Capture the cell that displays the provided text and extract its (X, Y) central coordinate. 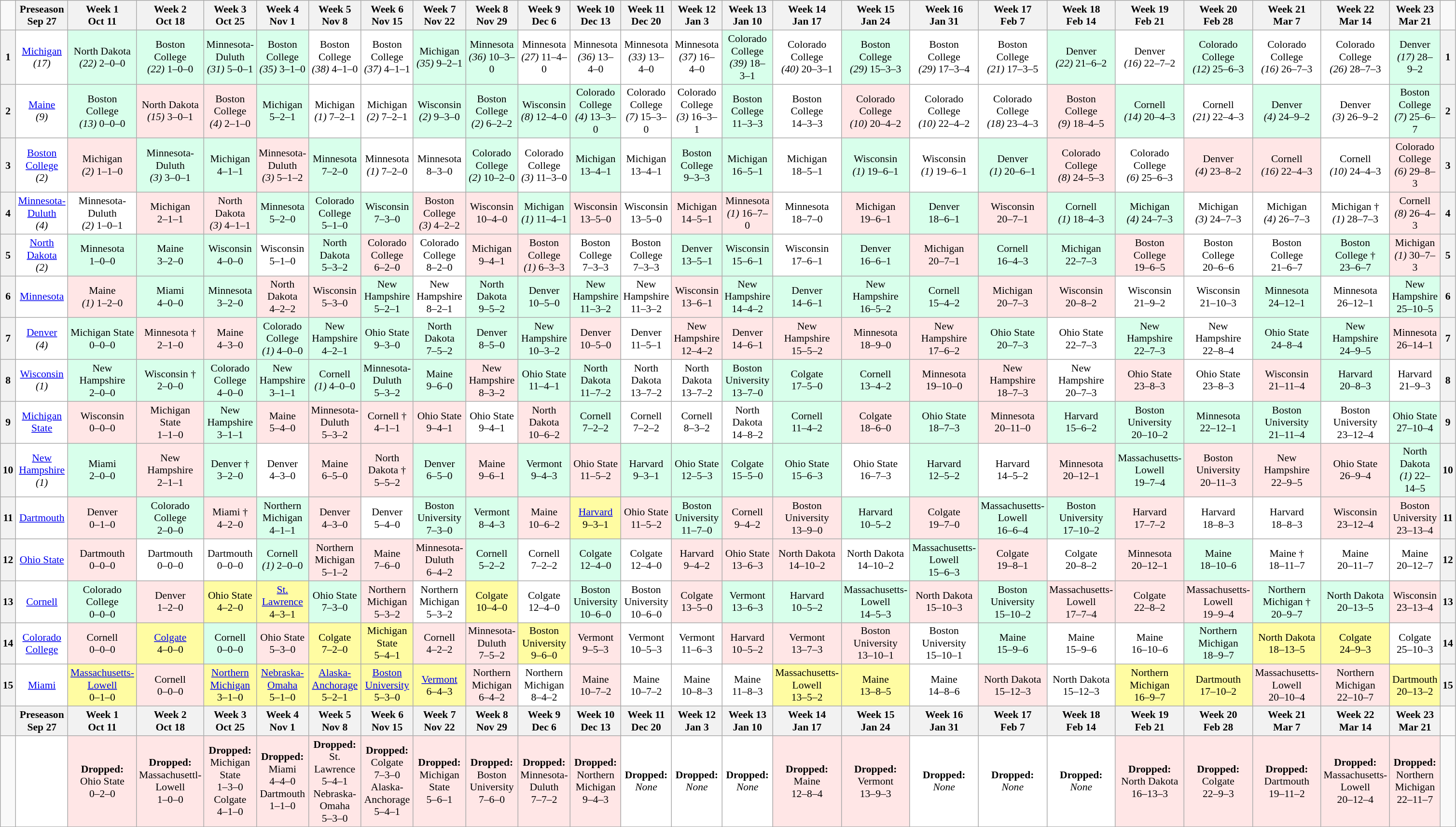
North Dakota(22) 2–0–0 (102, 57)
Miami (42, 685)
Cornell(14) 20–4–3 (1150, 111)
Alaska-Anchorage5–2–1 (334, 685)
Denver11–5–1 (647, 339)
Wisconsin17–6–1 (807, 255)
Minnesota(27) 11–4–0 (544, 57)
Boston College(35) 3–1–0 (282, 57)
Boston University23–12–4 (1355, 423)
Maine(1) 1–2–0 (102, 297)
North Dakota10–6–2 (544, 423)
Ohio State (42, 560)
New Hampshire4–2–1 (334, 339)
Minnesota18–7–0 (807, 213)
Dropped:St. Lawrence5–4–1Nebraska-Omaha5–3–0 (334, 782)
Minnesota22–12–1 (1218, 423)
Ohio State7–3–0 (334, 602)
Northern Michigan8–4–2 (544, 685)
Denver(1) 20–6–1 (1012, 165)
Michigan9–4–1 (492, 255)
Colorado College(3) 11–3–0 (544, 165)
Minnesota8–3–0 (439, 165)
Denver16–6–1 (875, 255)
Boston College20–6–6 (1218, 255)
New Hampshire2–0–0 (102, 380)
Vermont13–7–3 (807, 644)
Colorado College(18) 23–4–3 (1012, 111)
New Hampshire12–4–2 (697, 339)
Wisconsin21–11–4 (1287, 380)
Colorado College(10) 20–4–2 (875, 111)
Maine18–10–6 (1218, 560)
Colorado College(1) 4–0–0 (282, 339)
Miami2–0–0 (102, 470)
Colorado College(16) 26–7–3 (1287, 57)
Michigan22–7–3 (1081, 255)
Michigan(3) 24–7–3 (1218, 213)
Dropped:Massachusettl-Lowell1–0–0 (170, 782)
Vermont13–6–3 (747, 602)
Massachusetts-Lowell19–9–4 (1218, 602)
North Dakota20–13–5 (1355, 602)
Massachusetts-Lowell14–5–3 (875, 602)
Minnesota(1) 16–7–0 (747, 213)
New Hampshire14–4–2 (747, 297)
Denver6–5–0 (439, 470)
Denver †3–2–0 (230, 470)
Cornell(1) 2–0–0 (282, 560)
Colorado College(39) 18–3–1 (747, 57)
Boston University23–13–4 (1415, 518)
Massachusetts-Lowell13–5–2 (807, 685)
Massachusetts-Lowell17–7–4 (1081, 602)
Colgate17–5–0 (807, 380)
Cornell8–3–2 (697, 423)
Minnesota3–2–0 (230, 297)
Dartmouth17–10–2 (1218, 685)
New Hampshire15–5–2 (807, 339)
New Hampshire8–2–1 (439, 297)
Maine4–3–0 (230, 339)
Ohio State24–8–4 (1287, 339)
Wisconsin0–0–0 (102, 423)
Nebraska-Omaha5–1–0 (282, 685)
Cornell(16) 22–4–3 (1287, 165)
Boston University11–7–0 (697, 518)
Boston College21–6–7 (1287, 255)
Boston College(4) 2–1–0 (230, 111)
Denver(16) 22–7–2 (1150, 57)
Michigan20–7–3 (1012, 297)
Minnesota(37) 16–4–0 (697, 57)
New Hampshire24–9–5 (1355, 339)
Boston College(2) 6–2–2 (492, 111)
Maine †18–11–7 (1287, 560)
North Dakota14–8–2 (747, 423)
New Hampshire(1) (42, 470)
Ohio State4–2–0 (230, 602)
Colgate19–8–1 (1012, 560)
North Dakota18–13–5 (1287, 644)
Massachusetts-Lowell15–6–3 (944, 560)
Colorado College4–0–0 (230, 380)
Maine6–5–0 (334, 470)
Minnesota-Duluth6–4–2 (439, 560)
Northern Michigan18–9–7 (1218, 644)
Dropped:Miami4–4–0Dartmouth1–1–0 (282, 782)
Ohio State9–3–0 (387, 339)
Dropped:Ohio State0–2–0 (102, 782)
Minnesota18–9–0 (875, 339)
North Dakota(3) 4–1–1 (230, 213)
Cornell(1) 18–4–3 (1081, 213)
Boston University20–10–2 (1150, 423)
Boston University7–3–0 (439, 518)
Denver18–6–1 (944, 213)
New Hampshire25–10–5 (1415, 297)
New Hampshire8–3–2 (492, 380)
Colorado College(12) 25–6–3 (1218, 57)
Colgate13–5–0 (697, 602)
Maine16–10–6 (1150, 644)
Boston College9–3–3 (697, 165)
Massachusetts-Lowell16–6–4 (1012, 518)
New Hampshire22–7–3 (1150, 339)
Boston College(37) 4–1–1 (387, 57)
Wisconsin7–3–0 (387, 213)
Colorado College5–1–0 (334, 213)
Ohio State20–7–3 (1012, 339)
Minnesota(36) 10–3–0 (492, 57)
Vermont9–5–3 (596, 644)
New Hampshire20–7–3 (1081, 380)
St. Lawrence4–3–1 (282, 602)
Colorado College(4) 13–3–0 (596, 111)
Northern Michigan22–10–7 (1355, 685)
Harvard15–6–2 (1081, 423)
Colorado College(7) 15–3–0 (647, 111)
Boston College14–3–3 (807, 111)
Michigan(2) 1–1–0 (102, 165)
Cornell(8) 26–4–3 (1415, 213)
Northern Michigan6–4–2 (492, 685)
Maine(9) (42, 111)
North Dakota(2) (42, 255)
Cornell4–2–2 (439, 644)
Cornell(10) 24–4–3 (1355, 165)
Michigan State5–4–1 (387, 644)
Michigan(4) 24–7–3 (1150, 213)
North Dakota7–5–2 (439, 339)
Cornell16–4–3 (1012, 255)
Minnesota-Duluth(4) (42, 213)
Dropped:Northern Michigan9–4–3 (596, 782)
Colorado College8–2–0 (439, 255)
Michigan14–5–1 (697, 213)
Wisconsin5–1–0 (282, 255)
Boston College(38) 4–1–0 (334, 57)
Denver(22) 21–6–2 (1081, 57)
Wisconsin(2) 9–3–0 (439, 111)
Minnesota(36) 13–4–0 (596, 57)
Colgate25–10–3 (1415, 644)
Boston College(3) 4–2–2 (439, 213)
Maine20–11–7 (1355, 560)
Minnesota-Duluth(3) 5–1–2 (282, 165)
Vermont8–4–3 (492, 518)
Boston University17–10–2 (1081, 518)
Boston University13–9–0 (807, 518)
Boston University9–6–0 (544, 644)
Denver1–2–0 (170, 602)
New Hampshire17–6–2 (944, 339)
Harvard20–8–3 (1355, 380)
Boston College †23–6–7 (1355, 255)
Colorado College(8) 24–5–3 (1081, 165)
Colorado College0–0–0 (102, 602)
Michigan19–6–1 (875, 213)
Boston College(1) 6–3–3 (544, 255)
Denver(4) 23–8–2 (1218, 165)
Minnesota26–12–1 (1355, 297)
Wisconsin(1) (42, 380)
Wisconsin(8) 12–4–0 (544, 111)
Michigan(4) 26–7–3 (1287, 213)
Boston University5–3–0 (387, 685)
Boston College(2) (42, 165)
Minnesota-Duluth7–5–2 (492, 644)
Miami4–0–0 (170, 297)
Dropped:Boston University7–6–0 (492, 782)
Colgate4–0–0 (170, 644)
Boston College(9) 18–4–5 (1081, 111)
Northern Michigan3–1–0 (230, 685)
Colgate20–8–2 (1081, 560)
Ohio State12–5–3 (697, 470)
Ohio State16–7–3 (875, 470)
Northern Michigan5–1–2 (334, 560)
Boston University20–11–3 (1218, 470)
Wisconsin23–12–4 (1355, 518)
Ohio State15–6–3 (807, 470)
Colgate10–4–0 (492, 602)
Dropped:Maine12–8–4 (807, 782)
Michigan18–5–1 (807, 165)
Maine9–6–0 (439, 380)
Ohio State11–4–1 (544, 380)
Ohio State18–7–3 (944, 423)
New Hampshire5–2–1 (387, 297)
Cornell15–4–2 (944, 297)
Dropped:Massachusetts-Lowell20–12–4 (1355, 782)
Dropped:Colgate7–3–0Alaska-Anchorage5–4–1 (387, 782)
Cornell11–4–2 (807, 423)
Denver(4) 24–9–2 (1287, 111)
Denver13–5–1 (697, 255)
Ohio State27–10–4 (1415, 423)
Vermont10–5–3 (647, 644)
Michigan State1–1–0 (170, 423)
Michigan(35) 9–2–1 (439, 57)
Wisconsin20–7–1 (1012, 213)
Wisconsin20–8–2 (1081, 297)
Maine20–12–7 (1415, 560)
Boston University15–10–1 (944, 644)
Maine11–8–3 (747, 685)
Colgate22–8–2 (1150, 602)
Massachusetts-Lowell0–1–0 (102, 685)
Denver5–4–0 (387, 518)
Dropped:Michigan State5–6–1 (439, 782)
Colorado College(6) 25–6–3 (1150, 165)
Boston College(7) 25–6–7 (1415, 111)
Colorado College2–0–0 (170, 518)
Colorado College(26) 28–7–3 (1355, 57)
Vermont11–6–3 (697, 644)
Maine13–8–5 (875, 685)
Ohio State5–3–0 (282, 644)
Boston College(21) 17–3–5 (1012, 57)
Denver(4) (42, 339)
Harvard17–7–2 (1150, 518)
North Dakota5–3–2 (334, 255)
Boston University21–11–4 (1287, 423)
Dartmouth20–13–2 (1415, 685)
Cornell(21) 22–4–3 (1218, 111)
Maine3–2–0 (170, 255)
New Hampshire2–1–1 (170, 470)
North Dakota9–5–2 (492, 297)
Michigan2–1–1 (170, 213)
Northern Michigan4–1–1 (282, 518)
New Hampshire22–8–4 (1218, 339)
Michigan5–2–1 (282, 111)
Colgate15–5–0 (747, 470)
Colorado College(3) 16–3–1 (697, 111)
Michigan(2) 7–2–1 (387, 111)
Harvard9–4–2 (697, 560)
Michigan4–1–1 (230, 165)
Wisconsin23–13–4 (1415, 602)
Michigan State0–0–0 (102, 339)
Minnesota1–0–0 (102, 255)
Minnesota26–14–1 (1415, 339)
Denver8–5–0 (492, 339)
Ohio State22–7–3 (1081, 339)
Minnesota-Duluth(31) 5–0–1 (230, 57)
Wisconsin15–6–1 (747, 255)
Colgate24–9–3 (1355, 644)
Wisconsin10–4–0 (492, 213)
Minnesota(1) 7–2–0 (387, 165)
Massachusetts-Lowell19–7–4 (1150, 470)
Colgate7–2–0 (334, 644)
Colorado College (42, 644)
Colorado College(10) 22–4–2 (944, 111)
Maine9–6–1 (492, 470)
North Dakota(1) 22–14–5 (1415, 470)
Minnesota-Duluth(2) 1–0–1 (102, 213)
Dropped:Dartmouth19–11–2 (1287, 782)
Cornell(1) 4–0–0 (334, 380)
Wisconsin4–0–0 (230, 255)
Northern Michigan16–9–7 (1150, 685)
Minnesota-Duluth(3) 3–0–1 (170, 165)
New Hampshire10–3–2 (544, 339)
Miami †4–2–0 (230, 518)
Dropped:Minnesota-Duluth7–7–2 (544, 782)
Michigan20–7–1 (944, 255)
Michigan †(1) 28–7–3 (1355, 213)
Minnesota7–2–0 (334, 165)
Ohio State13–6–3 (747, 560)
Minnesota (42, 297)
Wisconsin21–9–2 (1150, 297)
Dropped:Colgate22–9–3 (1218, 782)
Denver(3) 26–9–2 (1355, 111)
New Hampshire22–9–5 (1287, 470)
Colorado College(40) 20–3–1 (807, 57)
Minnesota20–11–0 (1012, 423)
Harvard12–5–2 (944, 470)
Maine7–6–0 (387, 560)
Boston College(29) 17–3–4 (944, 57)
Cornell9–4–2 (747, 518)
Denver(17) 28–9–2 (1415, 57)
Minnesota †2–1–0 (170, 339)
Maine10–6–2 (544, 518)
Boston College(29) 15–3–3 (875, 57)
Boston University15–10–2 (1012, 602)
Minnesota24–12–1 (1287, 297)
Maine10–8–3 (697, 685)
Dropped:Vermont13–9–3 (875, 782)
Michigan(17) (42, 57)
Northern Michigan †20–9–7 (1287, 602)
Massachusetts-Lowell20–10–4 (1287, 685)
Wisconsin13–6–1 (697, 297)
Vermont6–4–3 (439, 685)
Dropped:North Dakota16–13–3 (1150, 782)
Michigan(1) 7–2–1 (334, 111)
Michigan State (42, 423)
Cornell13–4–2 (875, 380)
Colorado College(6) 29–8–3 (1415, 165)
Maine5–4–0 (282, 423)
Dartmouth (42, 518)
Ohio State26–9–4 (1355, 470)
Boston University13–10–1 (875, 644)
North Dakota15–10–3 (944, 602)
Colgate19–7–0 (944, 518)
Wisconsin †2–0–0 (170, 380)
Boston University13–7–0 (747, 380)
New Hampshire18–7–3 (1012, 380)
Vermont9–4–3 (544, 470)
Michigan(1) 30–7–3 (1415, 255)
Maine14–8–6 (944, 685)
Minnesota5–2–0 (282, 213)
Dropped:Michigan State1–3–0Colgate4–1–0 (230, 782)
Cornell5–2–2 (492, 560)
North Dakota11–7–2 (596, 380)
Cornell (42, 602)
Michigan(1) 11–4–1 (544, 213)
Colorado College6–2–0 (387, 255)
Minnesota(33) 13–4–0 (647, 57)
Boston College19–6–5 (1150, 255)
Harvard14–5–2 (1012, 470)
Wisconsin21–10–3 (1218, 297)
North Dakota(15) 3–0–1 (170, 111)
New Hampshire16–5–2 (875, 297)
Colgate18–6–0 (875, 423)
Dropped:Northern Michigan22–11–7 (1415, 782)
Denver0–1–0 (102, 518)
Boston College11–3–3 (747, 111)
North Dakota4–2–2 (282, 297)
Harvard21–9–3 (1415, 380)
Wisconsin5–3–0 (334, 297)
Minnesota19–10–0 (944, 380)
Boston College(13) 0–0–0 (102, 111)
Michigan16–5–1 (747, 165)
Colorado College(2) 10–2–0 (492, 165)
North Dakota †5–5–2 (387, 470)
Cornell †4–1–1 (387, 423)
Boston College(22) 1–0–0 (170, 57)
